Extract the [x, y] coordinate from the center of the cell holding the provided text.  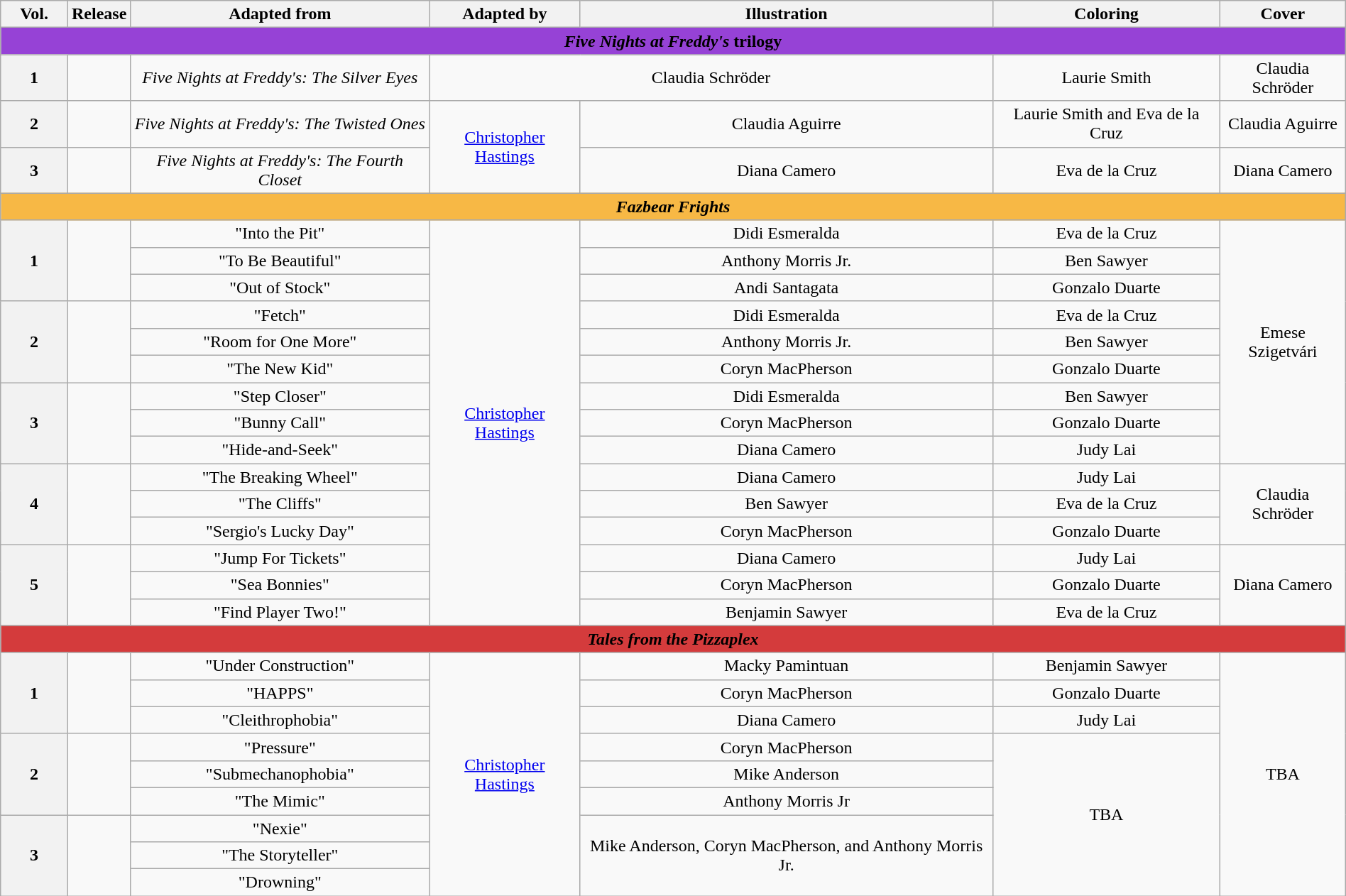
"Find Player Two!" [280, 612]
"Bunny Call" [280, 423]
"Out of Stock" [280, 288]
Illustration [787, 14]
"Sergio's Lucky Day" [280, 531]
5 [34, 585]
Five Nights at Freddy's: The Silver Eyes [280, 78]
"Under Construction" [280, 666]
Coloring [1106, 14]
Five Nights at Freddy's: The Fourth Closet [280, 170]
"HAPPS" [280, 693]
"The Mimic" [280, 801]
Adapted by [505, 14]
Andi Santagata [787, 288]
"Into the Pit" [280, 234]
"The Cliffs" [280, 504]
Anthony Morris Jr [787, 801]
Fazbear Frights [673, 207]
Mike Anderson [787, 774]
Cover [1284, 14]
"The Storyteller" [280, 856]
"Submechanophobia" [280, 774]
"Fetch" [280, 315]
Release [99, 14]
Laurie Smith and Eva de la Cruz [1106, 124]
"Step Closer" [280, 395]
Mike Anderson, Coryn MacPherson, and Anthony Morris Jr. [787, 856]
"Room for One More" [280, 342]
"Nexie" [280, 829]
"Pressure" [280, 747]
"To Be Beautiful" [280, 261]
Five Nights at Freddy's trilogy [673, 41]
Macky Pamintuan [787, 666]
Tales from the Pizzaplex [673, 639]
"The New Kid" [280, 368]
"Sea Bonnies" [280, 585]
Vol. [34, 14]
Adapted from [280, 14]
"Hide-and-Seek" [280, 450]
Laurie Smith [1106, 78]
"Cleithrophobia" [280, 720]
4 [34, 504]
Five Nights at Freddy's: The Twisted Ones [280, 124]
"Drowning" [280, 883]
"Jump For Tickets" [280, 558]
Emese Szigetvári [1284, 342]
"The Breaking Wheel" [280, 477]
